Extract the (X, Y) coordinate from the center of the cell holding the provided text.  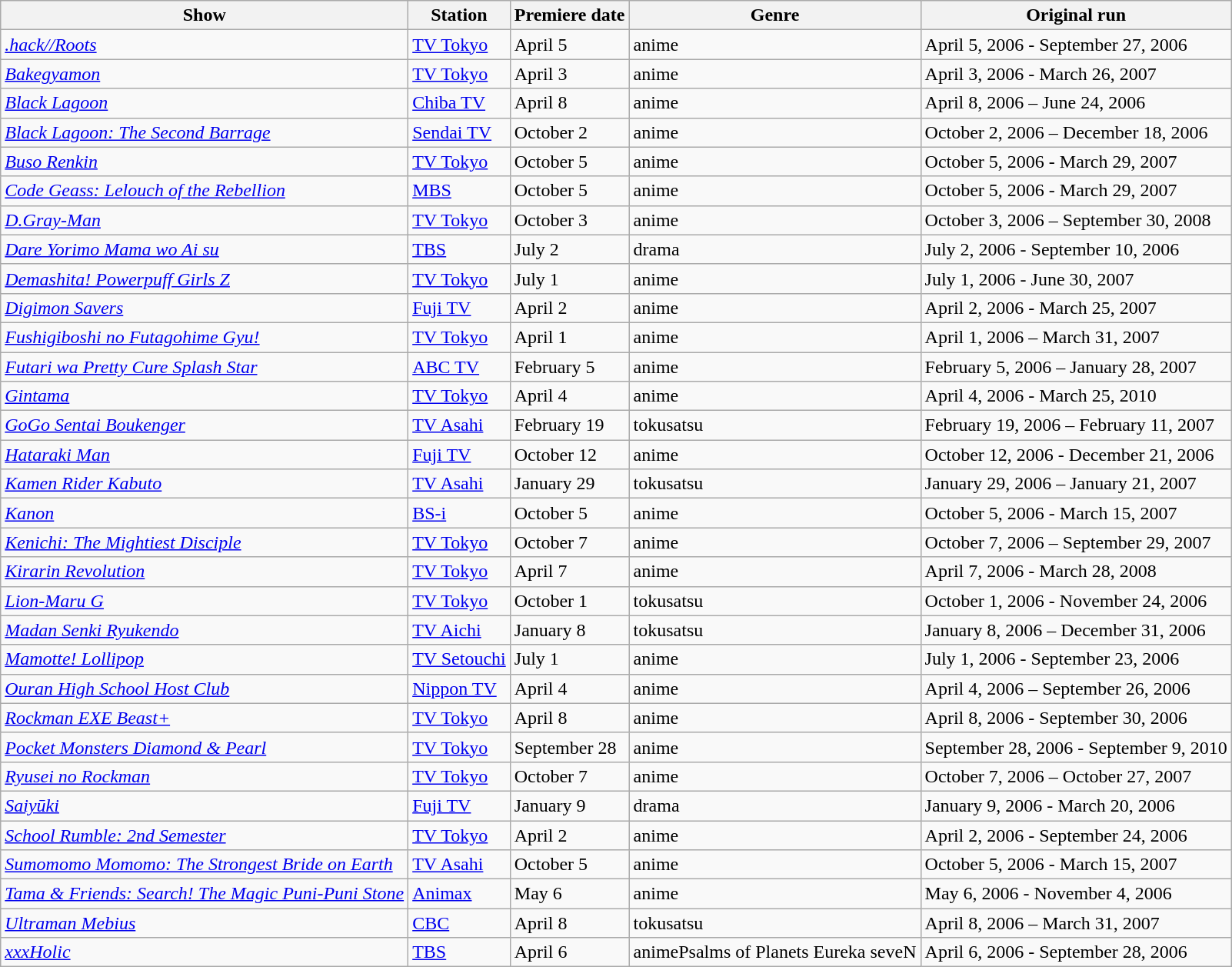
April 5 (569, 45)
Rockman EXE Beast+ (205, 718)
February 5, 2006 – January 28, 2007 (1076, 367)
MBS (460, 191)
April 1, 2006 – March 31, 2007 (1076, 337)
April 2, 2006 - March 25, 2007 (1076, 308)
October 12, 2006 - December 21, 2006 (1076, 455)
xxxHolic (205, 952)
April 4, 2006 - March 25, 2010 (1076, 396)
BS-i (460, 513)
Kamen Rider Kabuto (205, 484)
July 1, 2006 - June 30, 2007 (1076, 278)
Digimon Savers (205, 308)
October 2 (569, 132)
Mamotte! Lollipop (205, 659)
April 6, 2006 - September 28, 2006 (1076, 952)
Ultraman Mebius (205, 923)
July 2 (569, 249)
October 12 (569, 455)
GoGo Sentai Boukenger (205, 425)
May 6, 2006 - November 4, 2006 (1076, 894)
April 3 (569, 74)
April 5, 2006 - September 27, 2006 (1076, 45)
Pocket Monsters Diamond & Pearl (205, 747)
April 3, 2006 - March 26, 2007 (1076, 74)
April 7, 2006 - March 28, 2008 (1076, 572)
February 5 (569, 367)
February 19 (569, 425)
ABC TV (460, 367)
Dare Yorimo Mama wo Ai su (205, 249)
Sumomomo Momomo: The Strongest Bride on Earth (205, 865)
Original run (1076, 15)
TV Setouchi (460, 659)
CBC (460, 923)
September 28 (569, 747)
Futari wa Pretty Cure Splash Star (205, 367)
July 2, 2006 - September 10, 2006 (1076, 249)
October 3 (569, 220)
April 1 (569, 337)
Black Lagoon: The Second Barrage (205, 132)
January 8 (569, 630)
Nippon TV (460, 689)
Premiere date (569, 15)
Kanon (205, 513)
Madan Senki Ryukendo (205, 630)
January 8, 2006 – December 31, 2006 (1076, 630)
April 7 (569, 572)
January 9 (569, 805)
May 6 (569, 894)
October 7, 2006 – October 27, 2007 (1076, 776)
April 8, 2006 – June 24, 2006 (1076, 103)
Buso Renkin (205, 162)
Saiyūki (205, 805)
Code Geass: Lelouch of the Rebellion (205, 191)
September 28, 2006 - September 9, 2010 (1076, 747)
Kirarin Revolution (205, 572)
Ouran High School Host Club (205, 689)
Ryusei no Rockman (205, 776)
April 2, 2006 - September 24, 2006 (1076, 835)
Gintama (205, 396)
February 19, 2006 – February 11, 2007 (1076, 425)
Chiba TV (460, 103)
January 29 (569, 484)
July 1, 2006 - September 23, 2006 (1076, 659)
Station (460, 15)
Sendai TV (460, 132)
School Rumble: 2nd Semester (205, 835)
Bakegyamon (205, 74)
.hack//Roots (205, 45)
Kenichi: The Mightiest Disciple (205, 542)
Animax (460, 894)
April 8, 2006 – March 31, 2007 (1076, 923)
October 3, 2006 – September 30, 2008 (1076, 220)
animePsalms of Planets Eureka seveN (775, 952)
Black Lagoon (205, 103)
October 1 (569, 601)
Fushigiboshi no Futagohime Gyu! (205, 337)
D.Gray-Man (205, 220)
October 1, 2006 - November 24, 2006 (1076, 601)
Show (205, 15)
January 29, 2006 – January 21, 2007 (1076, 484)
Hataraki Man (205, 455)
TV Aichi (460, 630)
January 9, 2006 - March 20, 2006 (1076, 805)
October 7, 2006 – September 29, 2007 (1076, 542)
October 2, 2006 – December 18, 2006 (1076, 132)
Demashita! Powerpuff Girls Z (205, 278)
Genre (775, 15)
Lion-Maru G (205, 601)
Tama & Friends: Search! The Magic Puni-Puni Stone (205, 894)
April 8, 2006 - September 30, 2006 (1076, 718)
April 6 (569, 952)
April 4, 2006 – September 26, 2006 (1076, 689)
